Determine the [x, y] coordinate at the center of the cell enclosing the given text.  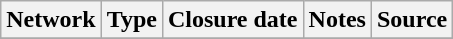
Closure date [232, 20]
Network [51, 20]
Type [132, 20]
Notes [337, 20]
Source [412, 20]
